Pinpoint the cell where the given text exists, returning its [X, Y] midpoint coordinate. 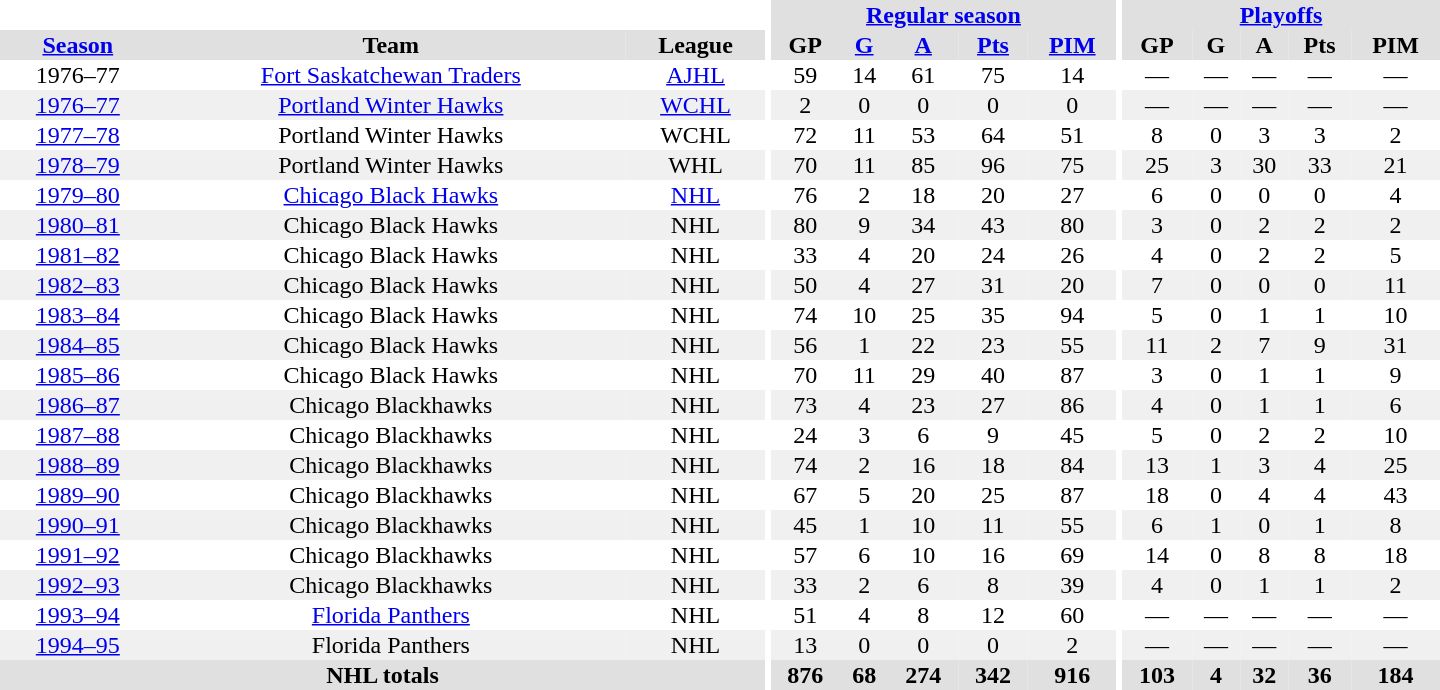
1984–85 [78, 345]
1981–82 [78, 255]
32 [1264, 675]
57 [805, 555]
103 [1157, 675]
29 [923, 375]
61 [923, 75]
60 [1072, 615]
1994–95 [78, 645]
1985–86 [78, 375]
69 [1072, 555]
39 [1072, 585]
Playoffs [1281, 15]
1982–83 [78, 285]
12 [993, 615]
1993–94 [78, 615]
72 [805, 135]
96 [993, 165]
1991–92 [78, 555]
NHL totals [382, 675]
1989–90 [78, 495]
50 [805, 285]
76 [805, 195]
AJHL [696, 75]
342 [993, 675]
22 [923, 345]
30 [1264, 165]
184 [1396, 675]
Regular season [943, 15]
1990–91 [78, 525]
36 [1320, 675]
1980–81 [78, 225]
84 [1072, 465]
85 [923, 165]
1978–79 [78, 165]
876 [805, 675]
1979–80 [78, 195]
56 [805, 345]
59 [805, 75]
1986–87 [78, 405]
53 [923, 135]
WHL [696, 165]
916 [1072, 675]
1983–84 [78, 315]
73 [805, 405]
21 [1396, 165]
40 [993, 375]
94 [1072, 315]
64 [993, 135]
1977–78 [78, 135]
26 [1072, 255]
Season [78, 45]
1992–93 [78, 585]
68 [864, 675]
274 [923, 675]
Fort Saskatchewan Traders [391, 75]
67 [805, 495]
34 [923, 225]
86 [1072, 405]
League [696, 45]
Team [391, 45]
35 [993, 315]
1988–89 [78, 465]
1987–88 [78, 435]
